Locate the cell with the specified text and output its (X, Y) center coordinate. 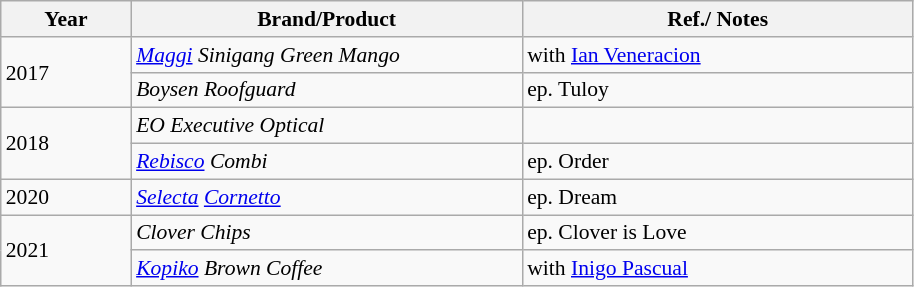
with Ian Veneracion (718, 55)
Ref./ Notes (718, 19)
with Inigo Pascual (718, 269)
ep. Dream (718, 197)
EO Executive Optical (326, 126)
2017 (66, 72)
ep. Tuloy (718, 90)
Kopiko Brown Coffee (326, 269)
ep. Order (718, 162)
2018 (66, 144)
2020 (66, 197)
2021 (66, 250)
Brand/Product (326, 19)
Rebisco Combi (326, 162)
Year (66, 19)
Maggi Sinigang Green Mango (326, 55)
Clover Chips (326, 233)
Boysen Roofguard (326, 90)
Selecta Cornetto (326, 197)
ep. Clover is Love (718, 233)
